Return the [X, Y] coordinate for the center point of the cell that contains the specified text.  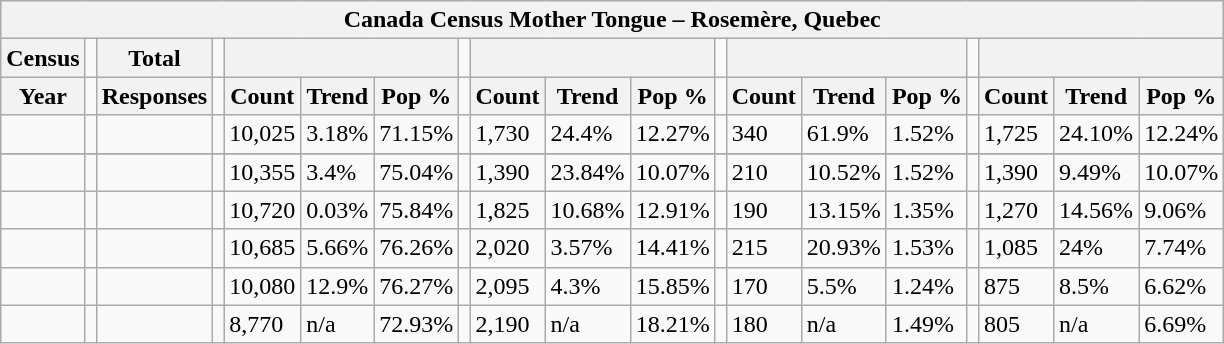
5.66% [338, 248]
9.06% [1182, 210]
10,720 [262, 210]
14.41% [672, 248]
6.62% [1182, 286]
12.9% [338, 286]
170 [764, 286]
8,770 [262, 324]
12.24% [1182, 134]
210 [764, 172]
18.21% [672, 324]
805 [1016, 324]
1,825 [508, 210]
2,095 [508, 286]
1.49% [926, 324]
3.18% [338, 134]
24% [1096, 248]
Year [43, 96]
76.26% [416, 248]
1.35% [926, 210]
1,085 [1016, 248]
9.49% [1096, 172]
215 [764, 248]
3.4% [338, 172]
Canada Census Mother Tongue – Rosemère, Quebec [612, 20]
Census [43, 58]
14.56% [1096, 210]
72.93% [416, 324]
3.57% [588, 248]
12.91% [672, 210]
10,025 [262, 134]
10.52% [844, 172]
12.27% [672, 134]
13.15% [844, 210]
20.93% [844, 248]
Total [154, 58]
180 [764, 324]
24.10% [1096, 134]
8.5% [1096, 286]
1,730 [508, 134]
5.5% [844, 286]
10,685 [262, 248]
2,190 [508, 324]
2,020 [508, 248]
1.53% [926, 248]
6.69% [1182, 324]
1.24% [926, 286]
4.3% [588, 286]
75.84% [416, 210]
190 [764, 210]
0.03% [338, 210]
10.68% [588, 210]
61.9% [844, 134]
15.85% [672, 286]
76.27% [416, 286]
10,080 [262, 286]
875 [1016, 286]
24.4% [588, 134]
23.84% [588, 172]
7.74% [1182, 248]
340 [764, 134]
1,270 [1016, 210]
10,355 [262, 172]
75.04% [416, 172]
71.15% [416, 134]
Responses [154, 96]
1,725 [1016, 134]
